Return (x, y) of the center of cell containing provided text 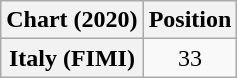
Italy (FIMI) (72, 58)
33 (190, 58)
Chart (2020) (72, 20)
Position (190, 20)
